Return (x, y) of the center of cell containing provided text 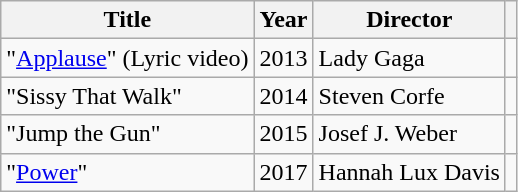
"Sissy That Walk" (128, 96)
2015 (284, 134)
Year (284, 20)
Title (128, 20)
"Applause" (Lyric video) (128, 58)
"Power" (128, 172)
Hannah Lux Davis (409, 172)
2014 (284, 96)
Josef J. Weber (409, 134)
2013 (284, 58)
Steven Corfe (409, 96)
Director (409, 20)
Lady Gaga (409, 58)
"Jump the Gun" (128, 134)
2017 (284, 172)
